Provide the (X, Y) coordinate of the cell's center where the given text is located.  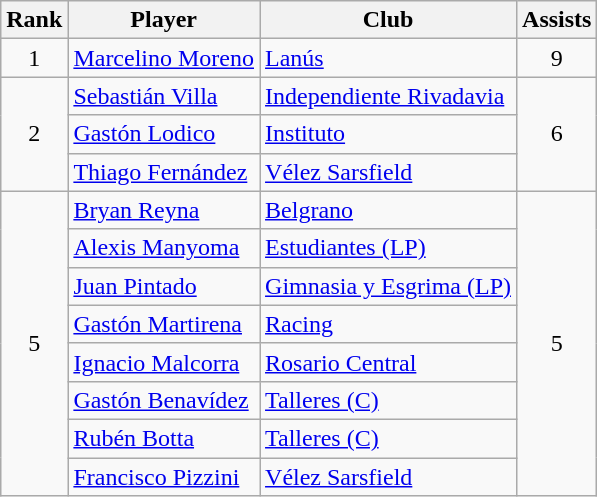
Juan Pintado (164, 286)
Francisco Pizzini (164, 477)
Alexis Manyoma (164, 248)
Player (164, 20)
Gimnasia y Esgrima (LP) (388, 286)
Gastón Benavídez (164, 400)
Sebastián Villa (164, 96)
6 (557, 134)
2 (34, 134)
Independiente Rivadavia (388, 96)
Estudiantes (LP) (388, 248)
1 (34, 58)
Instituto (388, 134)
Thiago Fernández (164, 172)
Gastón Martirena (164, 324)
Rank (34, 20)
9 (557, 58)
Gastón Lodico (164, 134)
Racing (388, 324)
Lanús (388, 58)
Bryan Reyna (164, 210)
Club (388, 20)
Ignacio Malcorra (164, 362)
Marcelino Moreno (164, 58)
Rubén Botta (164, 438)
Assists (557, 20)
Rosario Central (388, 362)
Belgrano (388, 210)
